Locate the cell with the specified text and output its (X, Y) center coordinate. 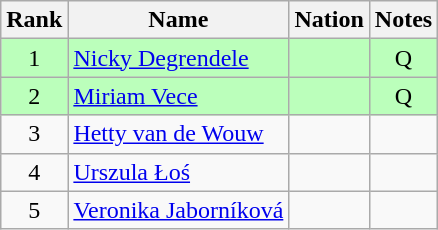
Veronika Jaborníková (178, 210)
4 (34, 172)
5 (34, 210)
Hetty van de Wouw (178, 134)
Name (178, 20)
Urszula Łoś (178, 172)
Rank (34, 20)
Miriam Vece (178, 96)
3 (34, 134)
2 (34, 96)
Nation (329, 20)
1 (34, 58)
Nicky Degrendele (178, 58)
Notes (403, 20)
